From the cell containing the given text, extract its center point as [x, y] coordinate. 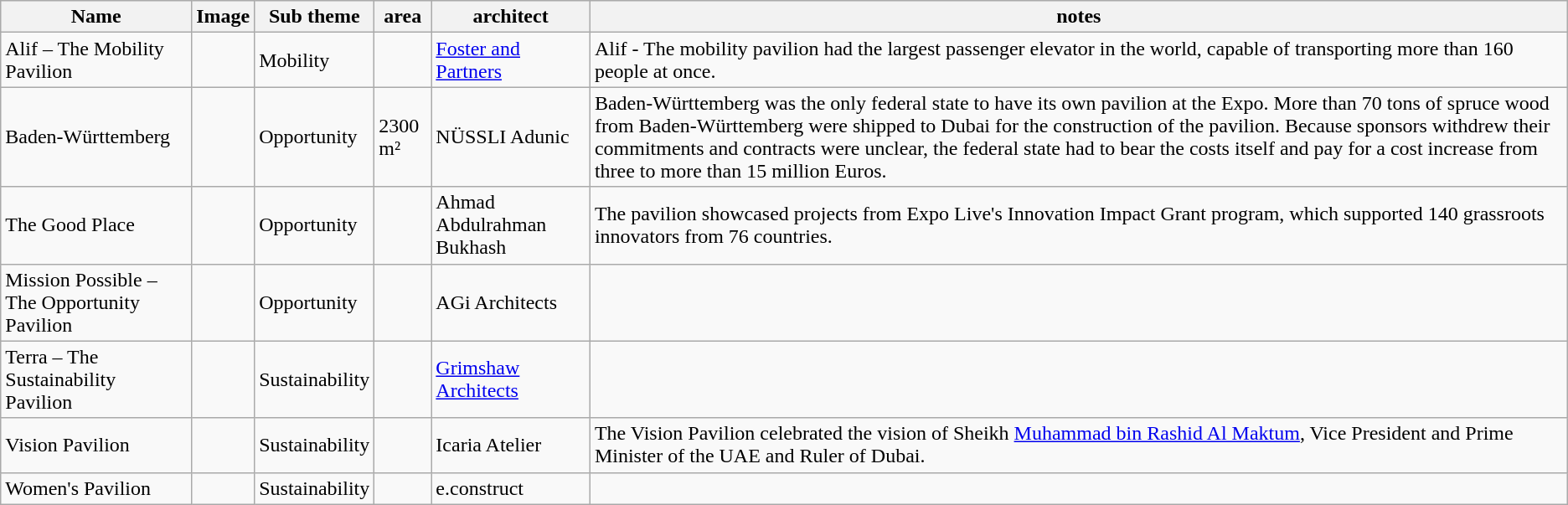
Foster and Partners [511, 60]
Grimshaw Architects [511, 379]
Mobility [315, 60]
The Good Place [96, 225]
Vision Pavilion [96, 446]
NÜSSLI Adunic [511, 137]
Mission Possible – The Opportunity Pavilion [96, 302]
area [403, 17]
Alif - The mobility pavilion had the largest passenger elevator in the world, capable of transporting more than 160 people at once. [1079, 60]
The Vision Pavilion celebrated the vision of Sheikh Muhammad bin Rashid Al Maktum, Vice President and Prime Minister of the UAE and Ruler of Dubai. [1079, 446]
notes [1079, 17]
The pavilion showcased projects from Expo Live's Innovation Impact Grant program, which supported 140 grassroots innovators from 76 countries. [1079, 225]
Ahmad Abdulrahman Bukhash [511, 225]
Name [96, 17]
Sub theme [315, 17]
Alif – The Mobility Pavilion [96, 60]
Icaria Atelier [511, 446]
Women's Pavilion [96, 488]
architect [511, 17]
Baden-Württemberg [96, 137]
Image [223, 17]
Terra – The Sustainability Pavilion [96, 379]
AGi Architects [511, 302]
e.construct [511, 488]
2300 m² [403, 137]
